Capture the cell that displays the provided text and extract its [X, Y] central coordinate. 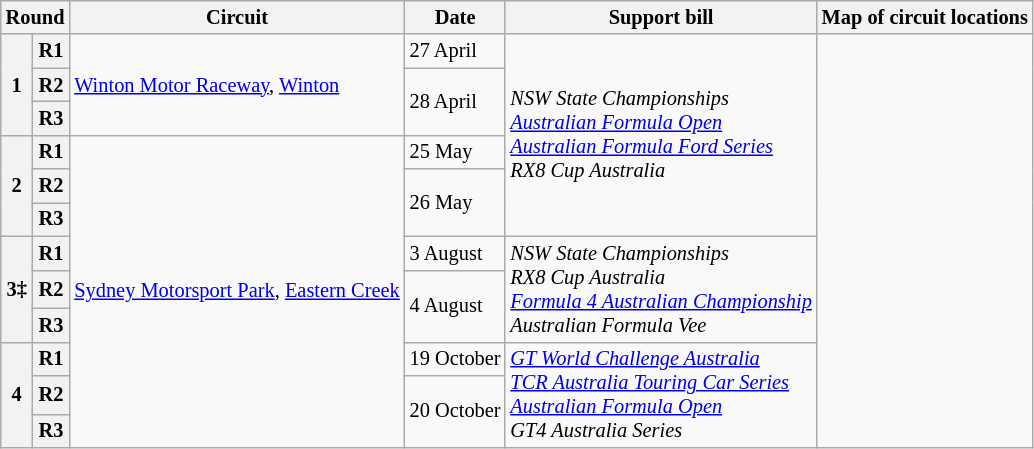
Winton Motor Raceway, Winton [236, 84]
Date [456, 17]
19 October [456, 359]
Circuit [236, 17]
NSW State ChampionshipsRX8 Cup AustraliaFormula 4 Australian ChampionshipAustralian Formula Vee [660, 289]
25 May [456, 152]
27 April [456, 51]
20 October [456, 411]
2 [17, 186]
4 [17, 395]
4 August [456, 306]
3‡ [17, 289]
GT World Challenge AustraliaTCR Australia Touring Car SeriesAustralian Formula OpenGT4 Australia Series [660, 395]
26 May [456, 202]
Sydney Motorsport Park, Eastern Creek [236, 291]
Support bill [660, 17]
Round [36, 17]
NSW State ChampionshipsAustralian Formula OpenAustralian Formula Ford SeriesRX8 Cup Australia [660, 135]
Map of circuit locations [925, 17]
3 August [456, 253]
28 April [456, 102]
1 [17, 84]
